Detect which cell encompasses the target text, then output its (x, y) center coordinate. 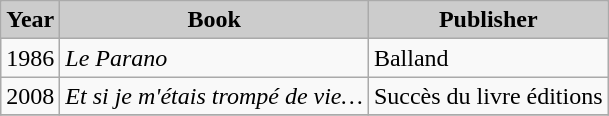
Le Parano (214, 58)
2008 (30, 96)
Book (214, 20)
Year (30, 20)
1986 (30, 58)
Succès du livre éditions (488, 96)
Et si je m'étais trompé de vie… (214, 96)
Publisher (488, 20)
Balland (488, 58)
